Output the [X, Y] coordinate of the center of the cell containing the given text.  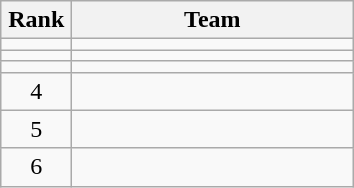
6 [36, 167]
Rank [36, 20]
4 [36, 91]
Team [212, 20]
5 [36, 129]
